Locate the cell with the specified text and output its [X, Y] center coordinate. 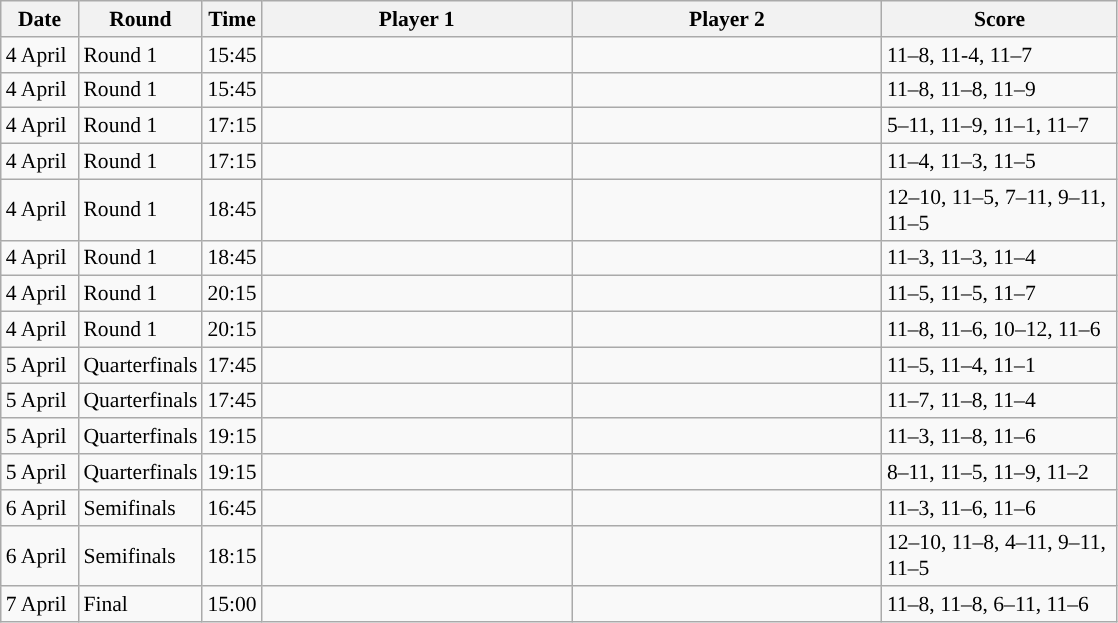
11–4, 11–3, 11–5 [1000, 162]
11–3, 11–8, 11–6 [1000, 437]
Player 1 [417, 19]
Player 2 [727, 19]
Final [140, 605]
5–11, 11–9, 11–1, 11–7 [1000, 126]
11–8, 11-4, 11–7 [1000, 55]
11–8, 11–6, 10–12, 11–6 [1000, 330]
7 April [40, 605]
11–3, 11–3, 11–4 [1000, 258]
11–8, 11–8, 6–11, 11–6 [1000, 605]
18:15 [232, 556]
8–11, 11–5, 11–9, 11–2 [1000, 472]
Round [140, 19]
16:45 [232, 508]
Score [1000, 19]
11–8, 11–8, 11–9 [1000, 90]
Time [232, 19]
12–10, 11–5, 7–11, 9–11, 11–5 [1000, 210]
Date [40, 19]
12–10, 11–8, 4–11, 9–11, 11–5 [1000, 556]
11–7, 11–8, 11–4 [1000, 401]
11–5, 11–4, 11–1 [1000, 365]
11–5, 11–5, 11–7 [1000, 294]
11–3, 11–6, 11–6 [1000, 508]
15:00 [232, 605]
